Search for the cell housing the specified text and yield its (x, y) center coordinate. 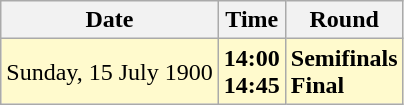
Sunday, 15 July 1900 (110, 72)
Round (344, 20)
Date (110, 20)
14:0014:45 (252, 72)
Time (252, 20)
SemifinalsFinal (344, 72)
